Capture the cell that displays the provided text and extract its [X, Y] central coordinate. 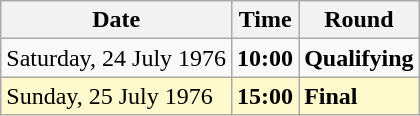
Date [116, 20]
Saturday, 24 July 1976 [116, 58]
Qualifying [359, 58]
15:00 [266, 96]
Sunday, 25 July 1976 [116, 96]
Time [266, 20]
Round [359, 20]
10:00 [266, 58]
Final [359, 96]
